Return [X, Y] of the center of cell containing provided text 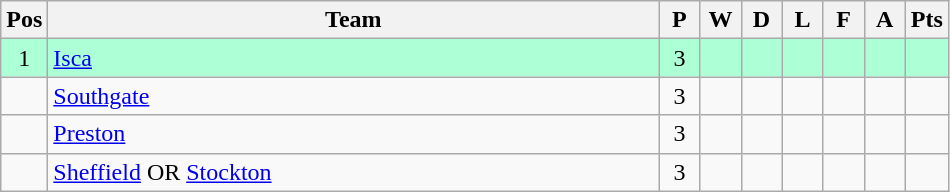
P [680, 20]
Team [354, 20]
W [720, 20]
L [802, 20]
Sheffield OR Stockton [354, 172]
Pts [926, 20]
A [884, 20]
F [844, 20]
Preston [354, 134]
Isca [354, 58]
Southgate [354, 96]
1 [24, 58]
D [762, 20]
Pos [24, 20]
